Pinpoint the cell where the given text exists, returning its (X, Y) midpoint coordinate. 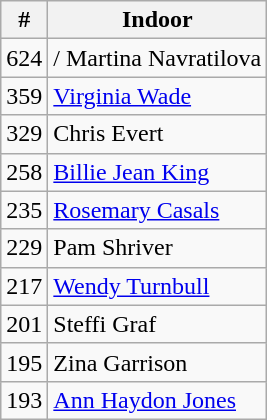
195 (24, 362)
229 (24, 248)
193 (24, 400)
/ Martina Navratilova (158, 58)
359 (24, 96)
# (24, 20)
217 (24, 286)
Billie Jean King (158, 172)
Wendy Turnbull (158, 286)
Indoor (158, 20)
Zina Garrison (158, 362)
Steffi Graf (158, 324)
Ann Haydon Jones (158, 400)
Virginia Wade (158, 96)
235 (24, 210)
258 (24, 172)
Chris Evert (158, 134)
201 (24, 324)
Rosemary Casals (158, 210)
Pam Shriver (158, 248)
624 (24, 58)
329 (24, 134)
